Provide the (x, y) coordinate of the cell's center where the given text is located.  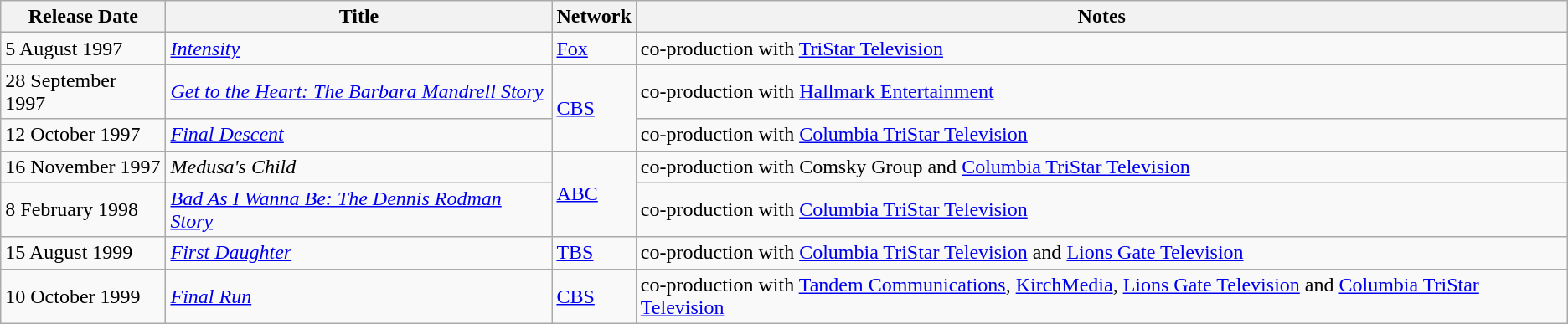
Release Date (84, 17)
co-production with Hallmark Entertainment (1101, 92)
16 November 1997 (84, 167)
8 February 1998 (84, 209)
Get to the Heart: The Barbara Mandrell Story (358, 92)
Medusa's Child (358, 167)
Final Run (358, 296)
15 August 1999 (84, 253)
Title (358, 17)
co-production with Columbia TriStar Television and Lions Gate Television (1101, 253)
First Daughter (358, 253)
12 October 1997 (84, 135)
5 August 1997 (84, 49)
Final Descent (358, 135)
Intensity (358, 49)
Bad As I Wanna Be: The Dennis Rodman Story (358, 209)
co-production with Comsky Group and Columbia TriStar Television (1101, 167)
co-production with TriStar Television (1101, 49)
28 September 1997 (84, 92)
ABC (594, 194)
10 October 1999 (84, 296)
TBS (594, 253)
co-production with Tandem Communications, KirchMedia, Lions Gate Television and Columbia TriStar Television (1101, 296)
Network (594, 17)
Notes (1101, 17)
Fox (594, 49)
